Pinpoint the cell where the given text exists, returning its [x, y] midpoint coordinate. 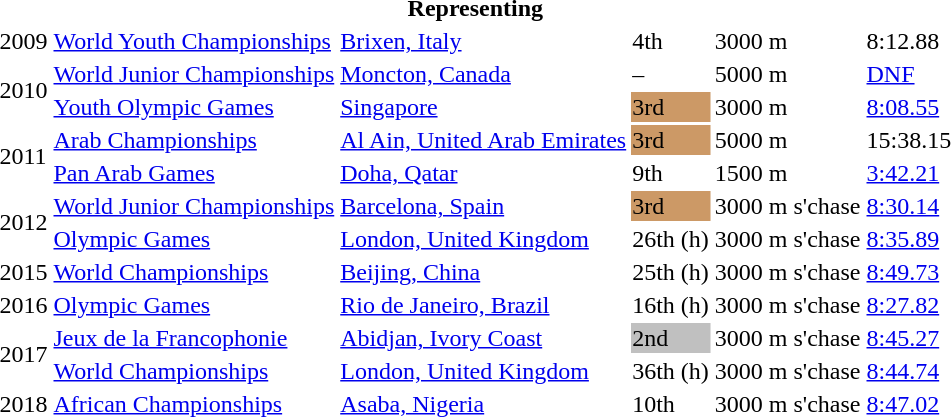
4th [671, 41]
Beijing, China [484, 272]
26th (h) [671, 239]
16th (h) [671, 305]
2nd [671, 338]
Al Ain, United Arab Emirates [484, 140]
Arab Championships [194, 140]
Barcelona, Spain [484, 206]
Brixen, Italy [484, 41]
Singapore [484, 107]
Pan Arab Games [194, 173]
Doha, Qatar [484, 173]
World Youth Championships [194, 41]
Moncton, Canada [484, 74]
Abidjan, Ivory Coast [484, 338]
1500 m [788, 173]
– [671, 74]
25th (h) [671, 272]
Rio de Janeiro, Brazil [484, 305]
Youth Olympic Games [194, 107]
36th (h) [671, 371]
9th [671, 173]
Jeux de la Francophonie [194, 338]
